For the text-containing cell, return its midpoint in (X, Y) coordinate format. 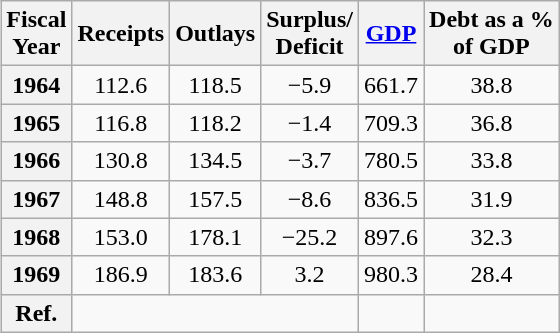
661.7 (390, 85)
1964 (36, 85)
780.5 (390, 161)
1965 (36, 123)
980.3 (390, 275)
FiscalYear (36, 34)
31.9 (492, 199)
178.1 (216, 237)
−25.2 (310, 237)
Surplus/Deficit (310, 34)
1966 (36, 161)
134.5 (216, 161)
130.8 (121, 161)
836.5 (390, 199)
116.8 (121, 123)
36.8 (492, 123)
1968 (36, 237)
−8.6 (310, 199)
32.3 (492, 237)
GDP (390, 34)
897.6 (390, 237)
1969 (36, 275)
−5.9 (310, 85)
3.2 (310, 275)
−3.7 (310, 161)
1967 (36, 199)
118.2 (216, 123)
Outlays (216, 34)
157.5 (216, 199)
118.5 (216, 85)
183.6 (216, 275)
112.6 (121, 85)
Debt as a %of GDP (492, 34)
33.8 (492, 161)
Ref. (36, 313)
38.8 (492, 85)
153.0 (121, 237)
709.3 (390, 123)
−1.4 (310, 123)
28.4 (492, 275)
Receipts (121, 34)
148.8 (121, 199)
186.9 (121, 275)
